From the cell containing the given text, extract its center point as (X, Y) coordinate. 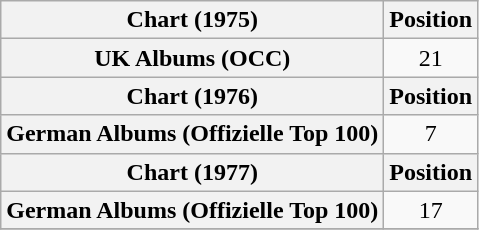
Chart (1976) (192, 96)
21 (431, 58)
Chart (1975) (192, 20)
7 (431, 134)
17 (431, 210)
UK Albums (OCC) (192, 58)
Chart (1977) (192, 172)
